Find where the given text appears and provide that cell's center as [X, Y] coordinate. 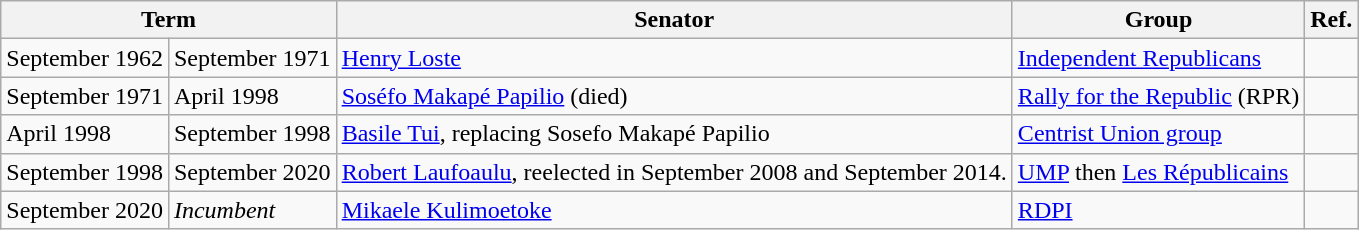
Henry Loste [674, 58]
UMP then Les Républicains [1158, 172]
Robert Laufoaulu, reelected in September 2008 and September 2014. [674, 172]
Independent Republicans [1158, 58]
Rally for the Republic (RPR) [1158, 96]
Basile Tui, replacing Sosefo Makapé Papilio [674, 134]
Senator [674, 20]
Term [168, 20]
Mikaele Kulimoetoke [674, 210]
Centrist Union group [1158, 134]
Ref. [1332, 20]
RDPI [1158, 210]
September 1962 [85, 58]
Incumbent [252, 210]
Group [1158, 20]
Soséfo Makapé Papilio (died) [674, 96]
